From the cell containing the given text, extract its center point as (X, Y) coordinate. 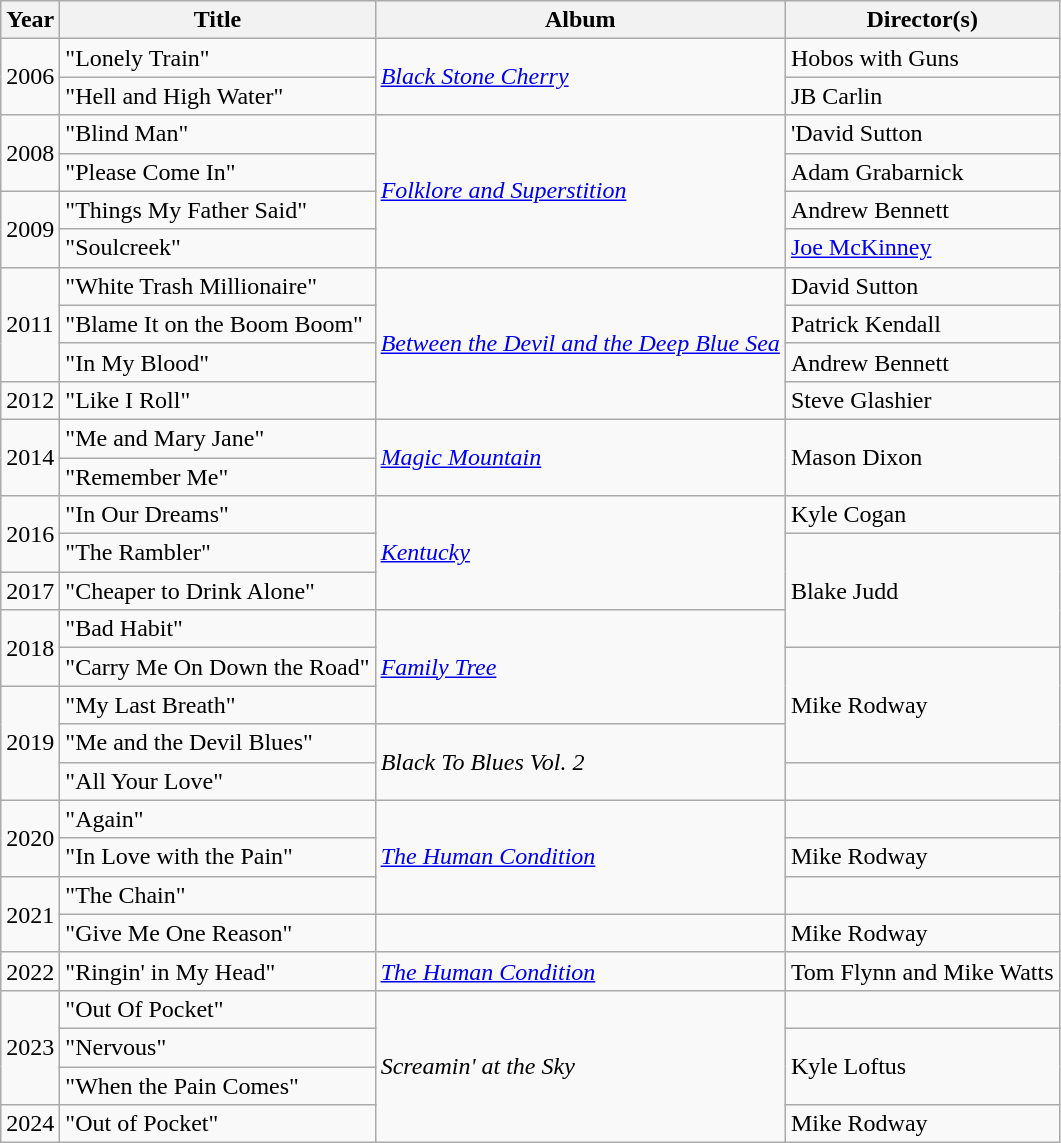
2022 (30, 971)
2009 (30, 229)
Kyle Loftus (922, 1066)
"Ringin' in My Head" (218, 971)
"All Your Love" (218, 781)
2020 (30, 838)
"In Love with the Pain" (218, 857)
'David Sutton (922, 134)
"When the Pain Comes" (218, 1085)
Adam Grabarnick (922, 172)
2008 (30, 153)
"Like I Roll" (218, 400)
Year (30, 20)
Tom Flynn and Mike Watts (922, 971)
"Remember Me" (218, 477)
Joe McKinney (922, 248)
"Lonely Train" (218, 58)
Magic Mountain (580, 457)
"The Rambler" (218, 553)
"Things My Father Said" (218, 210)
"Blind Man" (218, 134)
"Me and Mary Jane" (218, 438)
Hobos with Guns (922, 58)
"White Trash Millionaire" (218, 286)
Director(s) (922, 20)
Black Stone Cherry (580, 77)
"My Last Breath" (218, 705)
"Cheaper to Drink Alone" (218, 591)
Title (218, 20)
David Sutton (922, 286)
2023 (30, 1047)
2006 (30, 77)
"Out Of Pocket" (218, 1009)
"Carry Me On Down the Road" (218, 667)
"Soulcreek" (218, 248)
Black To Blues Vol. 2 (580, 762)
2021 (30, 914)
"Give Me One Reason" (218, 933)
"Please Come In" (218, 172)
"The Chain" (218, 895)
2019 (30, 743)
"Blame It on the Boom Boom" (218, 324)
"Me and the Devil Blues" (218, 743)
2017 (30, 591)
"In Our Dreams" (218, 515)
Between the Devil and the Deep Blue Sea (580, 343)
Family Tree (580, 667)
Mason Dixon (922, 457)
2016 (30, 534)
Steve Glashier (922, 400)
"Again" (218, 819)
"In My Blood" (218, 362)
Kentucky (580, 553)
"Bad Habit" (218, 629)
Album (580, 20)
"Out of Pocket" (218, 1124)
Screamin' at the Sky (580, 1066)
Folklore and Superstition (580, 191)
JB Carlin (922, 96)
Patrick Kendall (922, 324)
Blake Judd (922, 591)
2018 (30, 648)
2012 (30, 400)
Kyle Cogan (922, 515)
2011 (30, 324)
"Nervous" (218, 1047)
2014 (30, 457)
"Hell and High Water" (218, 96)
2024 (30, 1124)
